Locate the cell with the specified text and output its (X, Y) center coordinate. 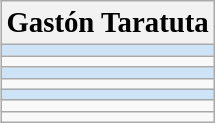
Gastón Taratuta (108, 23)
